From the cell containing the given text, extract its center point as [x, y] coordinate. 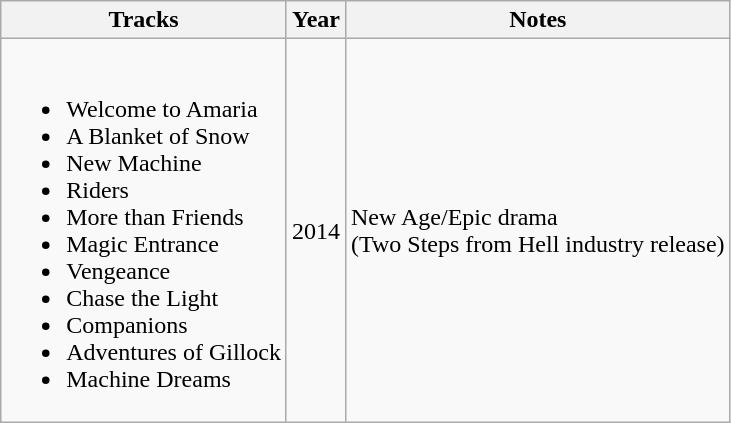
Year [316, 20]
Tracks [144, 20]
2014 [316, 230]
Notes [538, 20]
New Age/Epic drama(Two Steps from Hell industry release) [538, 230]
